Return the [x, y] coordinate for the center point of the cell that contains the specified text.  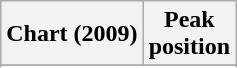
Chart (2009) [72, 34]
Peakposition [189, 34]
